Determine the (X, Y) coordinate at the center of the cell enclosing the given text.  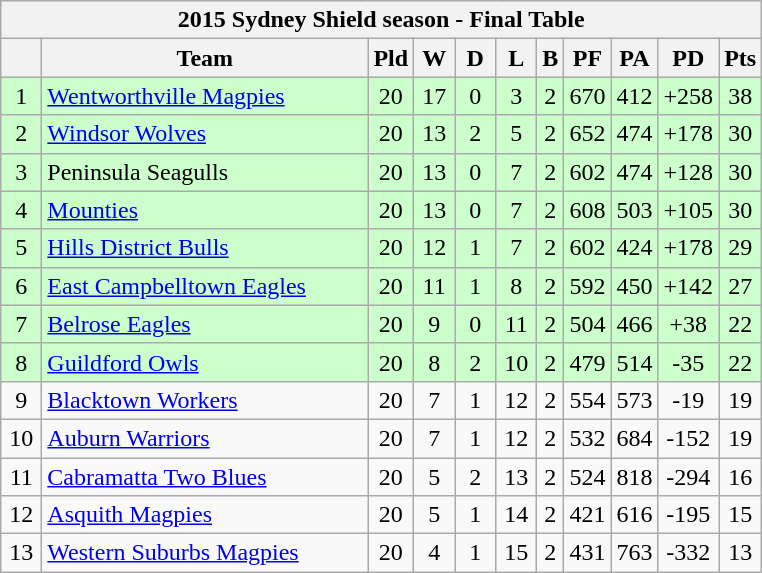
Team (205, 58)
421 (588, 515)
L (516, 58)
PD (688, 58)
PA (634, 58)
514 (634, 362)
573 (634, 400)
532 (588, 438)
652 (588, 134)
W (434, 58)
684 (634, 438)
Guildford Owls (205, 362)
Cabramatta Two Blues (205, 477)
Windsor Wolves (205, 134)
Blacktown Workers (205, 400)
818 (634, 477)
+128 (688, 172)
524 (588, 477)
Belrose Eagles (205, 324)
Hills District Bulls (205, 248)
2015 Sydney Shield season - Final Table (382, 20)
670 (588, 96)
Pts (740, 58)
Mounties (205, 210)
Pld (391, 58)
554 (588, 400)
+38 (688, 324)
B (550, 58)
424 (634, 248)
27 (740, 286)
-195 (688, 515)
479 (588, 362)
-294 (688, 477)
466 (634, 324)
450 (634, 286)
-19 (688, 400)
Western Suburbs Magpies (205, 553)
412 (634, 96)
592 (588, 286)
+258 (688, 96)
503 (634, 210)
17 (434, 96)
-35 (688, 362)
763 (634, 553)
Asquith Magpies (205, 515)
-332 (688, 553)
PF (588, 58)
6 (22, 286)
608 (588, 210)
+105 (688, 210)
29 (740, 248)
Auburn Warriors (205, 438)
East Campbelltown Eagles (205, 286)
616 (634, 515)
Wentworthville Magpies (205, 96)
504 (588, 324)
-152 (688, 438)
38 (740, 96)
Peninsula Seagulls (205, 172)
431 (588, 553)
16 (740, 477)
14 (516, 515)
D (476, 58)
+142 (688, 286)
